Search for the cell housing the specified text and yield its (X, Y) center coordinate. 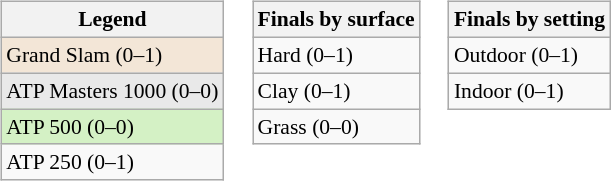
Grand Slam (0–1) (112, 55)
Indoor (0–1) (530, 91)
ATP 250 (0–1) (112, 162)
ATP Masters 1000 (0–0) (112, 91)
Legend (112, 20)
Clay (0–1) (336, 91)
Hard (0–1) (336, 55)
Finals by setting (530, 20)
ATP 500 (0–0) (112, 127)
Grass (0–0) (336, 127)
Finals by surface (336, 20)
Outdoor (0–1) (530, 55)
